Detect which cell encompasses the target text, then output its [X, Y] center coordinate. 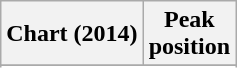
Chart (2014) [72, 34]
Peakposition [189, 34]
